From the cell containing the given text, extract its center point as (x, y) coordinate. 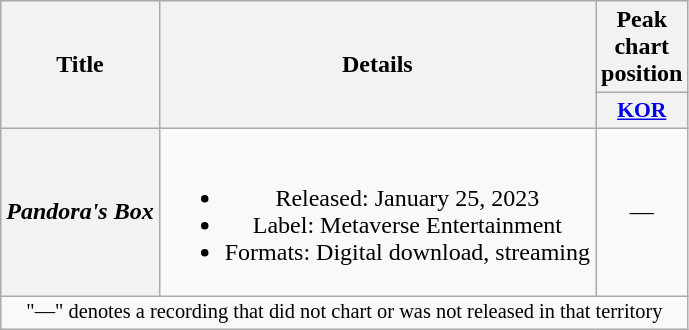
"—" denotes a recording that did not chart or was not released in that territory (344, 313)
KOR (642, 111)
Details (377, 65)
Peak chart position (642, 47)
Title (80, 65)
Pandora's Box (80, 212)
— (642, 212)
Released: January 25, 2023Label: Metaverse EntertainmentFormats: Digital download, streaming (377, 212)
